Find where the given text appears and provide that cell's center as [X, Y] coordinate. 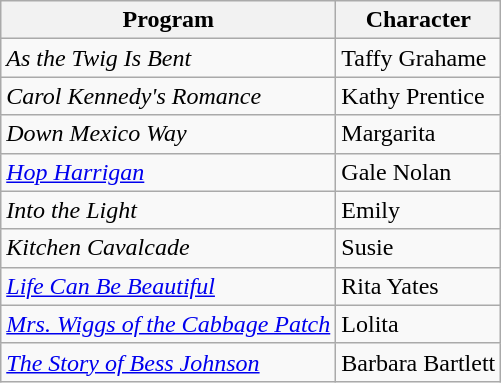
Susie [418, 248]
Barbara Bartlett [418, 362]
Into the Light [168, 210]
Kathy Prentice [418, 96]
Lolita [418, 324]
Hop Harrigan [168, 172]
Emily [418, 210]
Rita Yates [418, 286]
Mrs. Wiggs of the Cabbage Patch [168, 324]
Margarita [418, 134]
Gale Nolan [418, 172]
Down Mexico Way [168, 134]
Taffy Grahame [418, 58]
Program [168, 20]
As the Twig Is Bent [168, 58]
Life Can Be Beautiful [168, 286]
Kitchen Cavalcade [168, 248]
Carol Kennedy's Romance [168, 96]
The Story of Bess Johnson [168, 362]
Character [418, 20]
